Detect which cell encompasses the target text, then output its [X, Y] center coordinate. 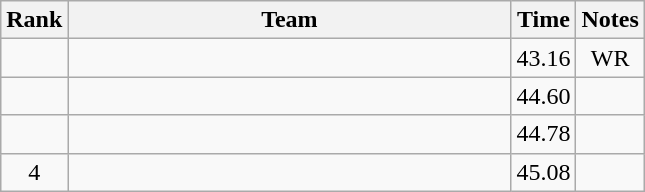
Time [544, 20]
44.60 [544, 96]
Rank [34, 20]
Notes [610, 20]
WR [610, 58]
43.16 [544, 58]
45.08 [544, 172]
Team [290, 20]
4 [34, 172]
44.78 [544, 134]
